For the text-containing cell, return its midpoint in (X, Y) coordinate format. 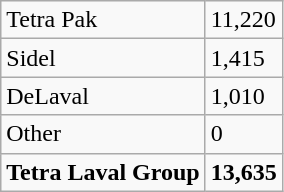
11,220 (244, 20)
Sidel (103, 58)
Other (103, 134)
1,010 (244, 96)
1,415 (244, 58)
Tetra Pak (103, 20)
0 (244, 134)
13,635 (244, 172)
DeLaval (103, 96)
Tetra Laval Group (103, 172)
